Detect which cell encompasses the target text, then output its (x, y) center coordinate. 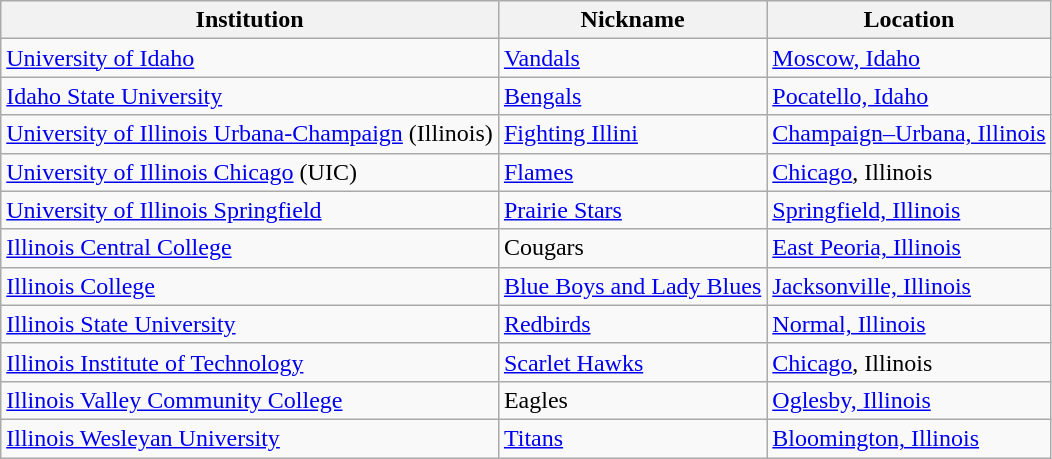
Pocatello, Idaho (909, 96)
Location (909, 20)
Prairie Stars (632, 210)
Institution (250, 20)
Scarlet Hawks (632, 362)
Eagles (632, 400)
University of Illinois Chicago (UIC) (250, 172)
Illinois Wesleyan University (250, 438)
Illinois Institute of Technology (250, 362)
Jacksonville, Illinois (909, 286)
East Peoria, Illinois (909, 248)
Bloomington, Illinois (909, 438)
Champaign–Urbana, Illinois (909, 134)
Titans (632, 438)
Bengals (632, 96)
Idaho State University (250, 96)
Redbirds (632, 324)
University of Idaho (250, 58)
University of Illinois Springfield (250, 210)
Flames (632, 172)
Oglesby, Illinois (909, 400)
Normal, Illinois (909, 324)
Nickname (632, 20)
Illinois College (250, 286)
Illinois Valley Community College (250, 400)
Moscow, Idaho (909, 58)
Springfield, Illinois (909, 210)
Blue Boys and Lady Blues (632, 286)
Illinois Central College (250, 248)
Vandals (632, 58)
Illinois State University (250, 324)
University of Illinois Urbana-Champaign (Illinois) (250, 134)
Cougars (632, 248)
Fighting Illini (632, 134)
